Search for the cell housing the specified text and yield its (X, Y) center coordinate. 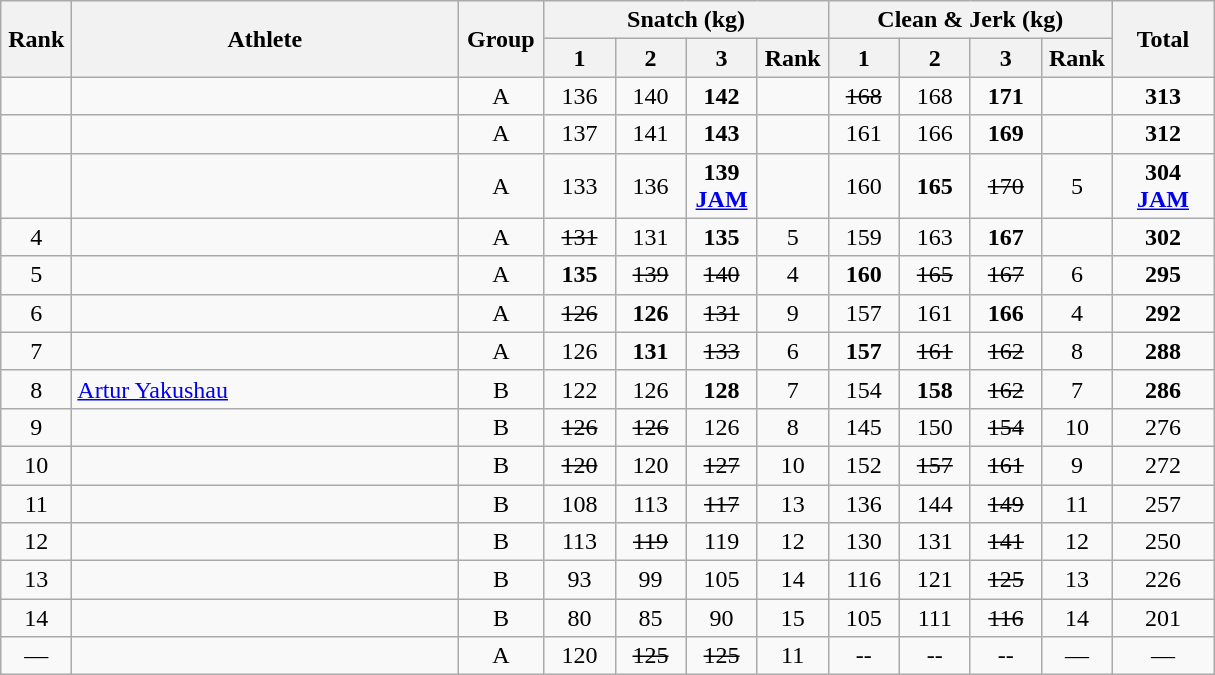
130 (864, 542)
93 (580, 580)
286 (1162, 389)
159 (864, 237)
288 (1162, 351)
Snatch (kg) (686, 20)
Group (501, 39)
292 (1162, 313)
127 (722, 465)
302 (1162, 237)
144 (934, 503)
85 (650, 618)
169 (1006, 134)
272 (1162, 465)
304 JAM (1162, 186)
250 (1162, 542)
152 (864, 465)
99 (650, 580)
150 (934, 427)
257 (1162, 503)
121 (934, 580)
158 (934, 389)
226 (1162, 580)
276 (1162, 427)
Athlete (265, 39)
137 (580, 134)
117 (722, 503)
Total (1162, 39)
80 (580, 618)
90 (722, 618)
201 (1162, 618)
139 JAM (722, 186)
108 (580, 503)
312 (1162, 134)
313 (1162, 96)
145 (864, 427)
170 (1006, 186)
171 (1006, 96)
149 (1006, 503)
142 (722, 96)
128 (722, 389)
139 (650, 275)
143 (722, 134)
Clean & Jerk (kg) (970, 20)
295 (1162, 275)
122 (580, 389)
15 (792, 618)
111 (934, 618)
Artur Yakushau (265, 389)
163 (934, 237)
